Provide the [X, Y] coordinate of the cell's center where the given text is located.  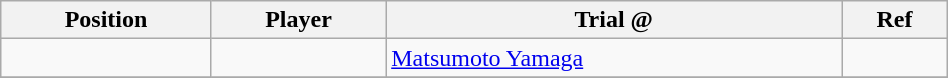
Trial @ [614, 20]
Position [106, 20]
Matsumoto Yamaga [614, 58]
Player [298, 20]
Ref [895, 20]
